Pinpoint the cell where the given text exists, returning its [X, Y] midpoint coordinate. 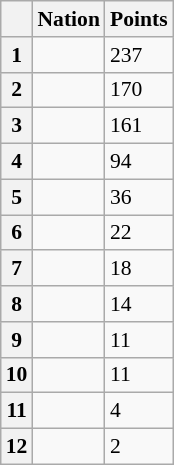
94 [139, 162]
237 [139, 55]
1 [17, 55]
Points [139, 19]
22 [139, 233]
14 [139, 304]
12 [17, 447]
5 [17, 197]
9 [17, 340]
18 [139, 269]
170 [139, 90]
Nation [68, 19]
7 [17, 269]
3 [17, 126]
8 [17, 304]
6 [17, 233]
10 [17, 375]
161 [139, 126]
36 [139, 197]
